Search for the cell housing the specified text and yield its (X, Y) center coordinate. 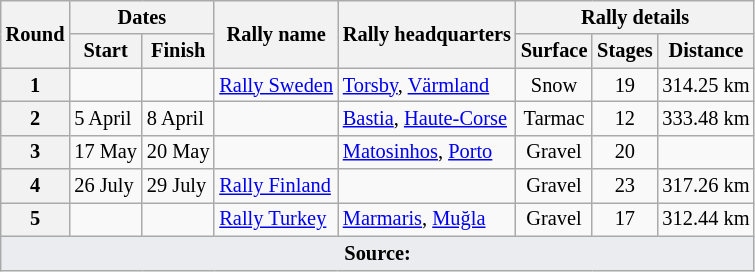
Rally Turkey (276, 219)
26 July (106, 186)
Round (36, 34)
20 (624, 152)
Rally name (276, 34)
312.44 km (706, 219)
19 (624, 85)
Start (106, 51)
Rally Sweden (276, 85)
29 July (178, 186)
333.48 km (706, 118)
Bastia, Haute-Corse (427, 118)
314.25 km (706, 85)
3 (36, 152)
17 May (106, 152)
Rally details (636, 17)
17 (624, 219)
1 (36, 85)
Distance (706, 51)
Dates (142, 17)
Snow (554, 85)
Tarmac (554, 118)
5 April (106, 118)
4 (36, 186)
20 May (178, 152)
Rally Finland (276, 186)
Rally headquarters (427, 34)
Surface (554, 51)
12 (624, 118)
23 (624, 186)
8 April (178, 118)
Matosinhos, Porto (427, 152)
Source: (378, 253)
Finish (178, 51)
Stages (624, 51)
Torsby, Värmland (427, 85)
Marmaris, Muğla (427, 219)
5 (36, 219)
2 (36, 118)
317.26 km (706, 186)
